Detect which cell encompasses the target text, then output its [x, y] center coordinate. 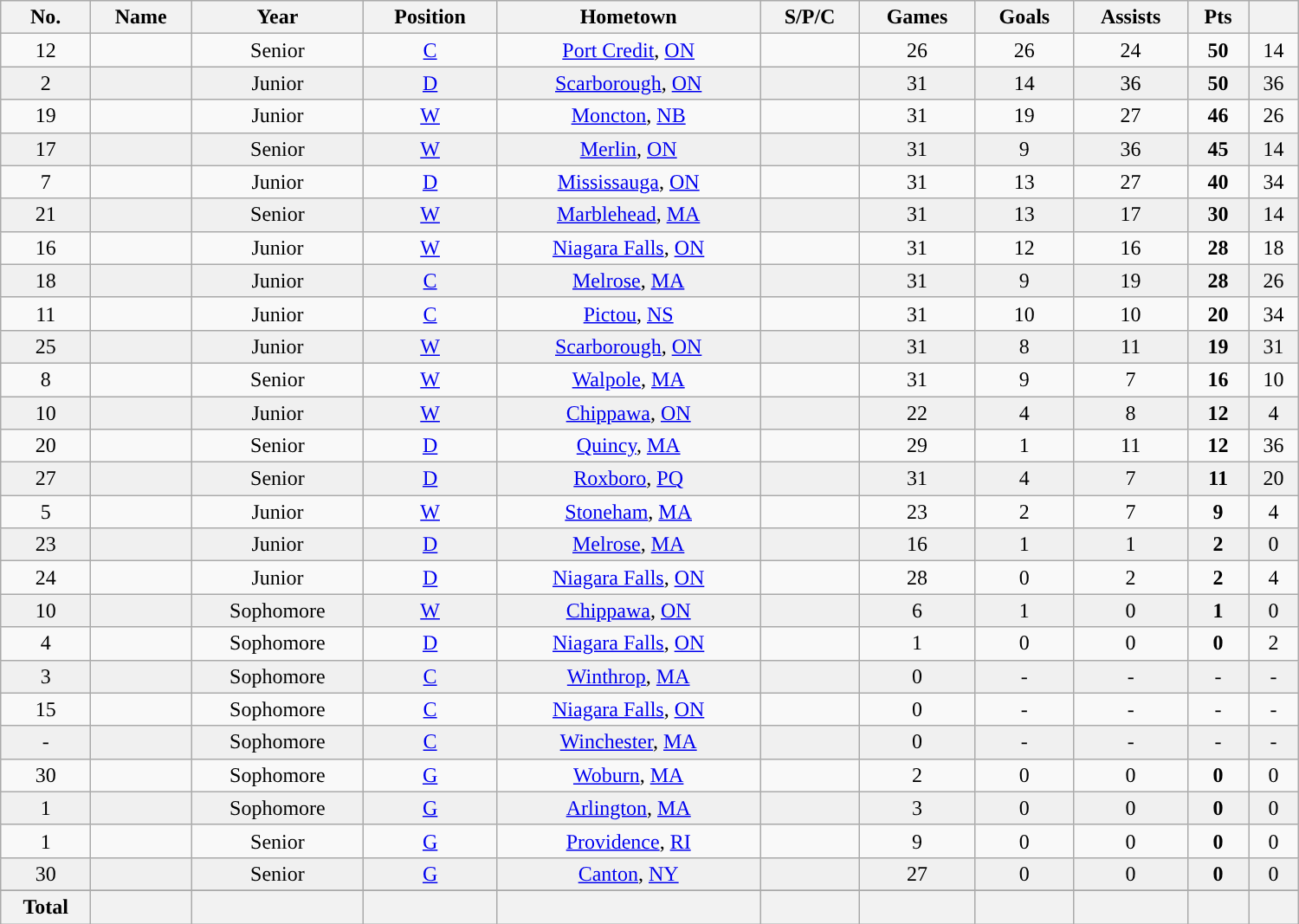
Total [46, 907]
Quincy, MA [629, 446]
46 [1218, 116]
6 [917, 611]
Stoneham, MA [629, 512]
Winthrop, MA [629, 676]
Winchester, MA [629, 742]
Moncton, NB [629, 116]
Games [917, 17]
Marblehead, MA [629, 215]
29 [917, 446]
45 [1218, 149]
Port Credit, ON [629, 50]
Mississauga, ON [629, 182]
Roxboro, PQ [629, 479]
5 [46, 512]
21 [46, 215]
40 [1218, 182]
Woburn, MA [629, 775]
Goals [1024, 17]
Year [277, 17]
Canton, NY [629, 874]
Pts [1218, 17]
Name [141, 17]
S/P/C [810, 17]
15 [46, 709]
Arlington, MA [629, 808]
Merlin, ON [629, 149]
25 [46, 346]
Walpole, MA [629, 379]
Position [430, 17]
Assists [1131, 17]
22 [917, 413]
No. [46, 17]
Providence, RI [629, 841]
Pictou, NS [629, 313]
Hometown [629, 17]
